Scan for the cell matching the given text and deliver its [x, y] coordinate at center. 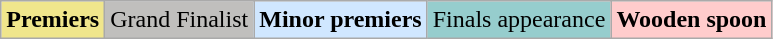
Wooden spoon [692, 20]
Premiers [53, 20]
Minor premiers [340, 20]
Finals appearance [519, 20]
Grand Finalist [180, 20]
